Determine the (X, Y) coordinate at the center of the cell enclosing the given text.  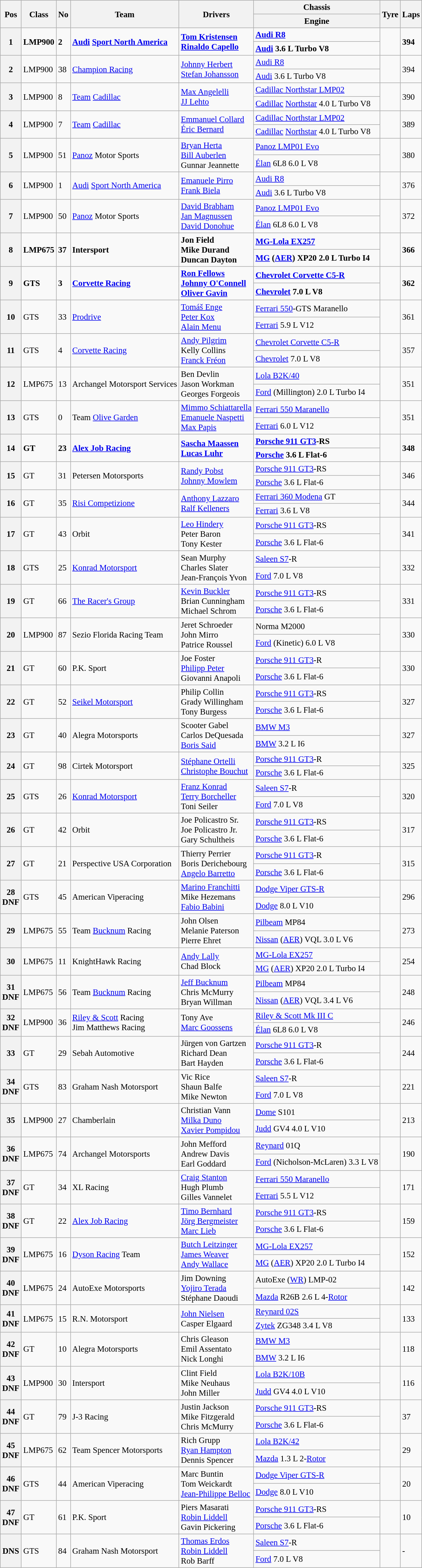
41DNF (11, 1318)
45 (63, 897)
248 (411, 992)
Zytek ZG348 3.4 L V8 (316, 1326)
Rich Grupp Ryan Hampton Dennis Spencer (216, 1450)
Mazda R26B 2.6 L 4-Rotor (316, 1297)
273 (411, 931)
51 (63, 155)
Jürgen von Gartzen Richard Dean Bart Hayden (216, 1053)
Jim Downing Yojiro Terada Stéphane Daoudi (216, 1288)
Jon Field Mike Durand Duncan Dayton (216, 250)
Leo Hindery Peter Baron Tony Kester (216, 534)
362 (411, 283)
Mazda 1.3 L 2-Rotor (316, 1458)
Archangel Motorsports (125, 1154)
31 (63, 476)
Craig Stanton Hugh Plumb Gilles Vannelet (216, 1187)
246 (411, 1022)
221 (411, 1087)
Ben Devlin Jason Workman Georges Forgeois (216, 384)
341 (411, 534)
32DNF (11, 1022)
Thierry Perrier Boris Derichebourg Angelo Barretto (216, 864)
Marc Buntin Tom Weickardt Jean-Philippe Belloc (216, 1484)
332 (411, 568)
Class (39, 14)
118 (411, 1349)
Ferrari 5.9 L V12 (316, 325)
Clint Field Mike Neuhaus John Miller (216, 1383)
Chamberlain (125, 1120)
Archangel Motorsport Services (125, 384)
254 (411, 961)
38 (63, 69)
390 (411, 97)
Ferrari 5.5 L V12 (316, 1196)
Chassis (316, 7)
Champion Racing (125, 69)
Nissan (AER) VQL 3.0 L V6 (316, 939)
84 (63, 1551)
376 (411, 186)
Engine (316, 21)
Dyson Racing Team (125, 1255)
98 (63, 766)
AutoExe (WR) LMP-02 (316, 1280)
Reynard 02S (316, 1312)
Lola B2K/40 (316, 376)
317 (411, 830)
344 (411, 503)
28DNF (11, 897)
Ferrari 360 Modena GT (316, 496)
Scooter Gabel Carlos DeQuesada Boris Said (216, 735)
Andy Lally Chad Block (216, 961)
39DNF (11, 1255)
346 (411, 476)
Nissan (AER) VQL 3.4 L V6 (316, 1000)
325 (411, 766)
44 (63, 1484)
159 (411, 1221)
Seikel Motorsport (125, 702)
Team Spencer Motorsports (125, 1450)
320 (411, 797)
John Olsen Melanie Paterson Pierre Ehret (216, 931)
315 (411, 864)
12 (11, 384)
42 (63, 830)
83 (63, 1087)
74 (63, 1154)
Tom Kristensen Rinaldo Capello (216, 42)
Emmanuel Collard Éric Bernard (216, 125)
Sezio Florida Racing Team (125, 635)
52 (63, 702)
14 (11, 448)
5 (11, 155)
Justin Jackson Mike Fitzgerald Chris McMurry (216, 1417)
Piers Masarati Robin Liddell Gavin Pickering (216, 1517)
36DNF (11, 1154)
50 (63, 216)
Vic Rice Shaun Balfe Mike Newton (216, 1087)
Pos (11, 14)
AutoExe Motorsports (125, 1288)
Reynard 01Q (316, 1145)
296 (411, 897)
The Racer's Group (125, 601)
60 (63, 668)
Max Angelelli JJ Lehto (216, 97)
Stéphane Ortelli Christophe Bouchut (216, 766)
171 (411, 1187)
366 (411, 250)
No (63, 14)
348 (411, 448)
Riley & Scott Mk III C (316, 1016)
Ferrari 550-GTS Maranello (316, 308)
55 (63, 931)
Perspective USA Corporation (125, 864)
6 (11, 186)
Ron Fellows Johnny O'Connell Oliver Gavin (216, 283)
9 (11, 283)
Randy Pobst Johnny Mowlem (216, 476)
Bryan Herta Bill Auberlen Gunnar Jeannette (216, 155)
34DNF (11, 1087)
0 (63, 418)
42DNF (11, 1349)
190 (411, 1154)
31DNF (11, 992)
- (411, 1551)
47DNF (11, 1517)
142 (411, 1288)
34 (63, 1187)
40 (63, 735)
Joe Policastro Sr. Joe Policastro Jr. Gary Schultheis (216, 830)
36 (63, 1022)
361 (411, 317)
Chris Gleason Emil Assentato Nick Longhi (216, 1349)
Risi Competizione (125, 503)
Team (125, 14)
Kevin Buckler Brian Cunningham Michael Schrom (216, 601)
Ford (Nicholson-McLaren) 3.3 L V8 (316, 1162)
Lola B2K/42 (316, 1442)
56 (63, 992)
Norma M2000 (316, 626)
244 (411, 1053)
213 (411, 1120)
Sean Murphy Charles Slater Jean-François Yvon (216, 568)
18 (11, 568)
152 (411, 1255)
66 (63, 601)
Riley & Scott Racing Jim Matthews Racing (125, 1022)
38DNF (11, 1221)
J-3 Racing (125, 1417)
Franz Konrad Terry Borcheller Toni Seiler (216, 797)
DNS (11, 1551)
Sascha Maassen Lucas Luhr (216, 448)
Cirtek Motorsport (125, 766)
19 (11, 601)
John Mefford Andrew Davis Earl Goddard (216, 1154)
Ferrari 6.0 L V12 (316, 426)
380 (411, 155)
43DNF (11, 1383)
Tony Ave Marc Goossens (216, 1022)
Lola B2K/10B (316, 1374)
Tyre (390, 14)
43 (63, 534)
Timo Bernhard Jörg Bergmeister Marc Lieb (216, 1221)
40DNF (11, 1288)
Christian Vann Milka Duno Xavier Pompidou (216, 1120)
372 (411, 216)
357 (411, 350)
62 (63, 1450)
Butch Leitzinger James Weaver Andy Wallace (216, 1255)
87 (63, 635)
Ferrari 3.6 L V8 (316, 510)
Dome S101 (316, 1112)
Emanuele Pirro Frank Biela (216, 186)
Jeff Bucknum Chris McMurry Bryan Willman (216, 992)
John Nielsen Casper Elgaard (216, 1318)
Petersen Motorsports (125, 476)
KnightHawk Racing (125, 961)
David Brabham Jan Magnussen David Donohue (216, 216)
Marino Franchitti Mike Hezemans Fabio Babini (216, 897)
Jeret Schroeder John Mirro Patrice Roussel (216, 635)
44DNF (11, 1417)
17 (11, 534)
Joe Foster Philipp Peter Giovanni Anapoli (216, 668)
389 (411, 125)
R.N. Motorsport (125, 1318)
Thomas Erdos Robin Liddell Rob Barff (216, 1551)
Anthony Lazzaro Ralf Kelleners (216, 503)
Philip Collin Grady Willingham Tony Burgess (216, 702)
Johnny Herbert Stefan Johansson (216, 69)
Andy Pilgrim Kelly Collins Franck Fréon (216, 350)
79 (63, 1417)
61 (63, 1517)
XL Racing (125, 1187)
133 (411, 1318)
Tomáš Enge Peter Kox Alain Menu (216, 317)
Laps (411, 14)
Team Olive Garden (125, 418)
Drivers (216, 14)
331 (411, 601)
45DNF (11, 1450)
116 (411, 1383)
Ford (Millington) 2.0 L Turbo I4 (316, 392)
46DNF (11, 1484)
Sebah Automotive (125, 1053)
Ford (Kinetic) 6.0 L V8 (316, 643)
Prodrive (125, 317)
Mimmo Schiattarella Emanuele Naspetti Max Papis (216, 418)
37DNF (11, 1187)
